Find where the given text appears and provide that cell's center as [x, y] coordinate. 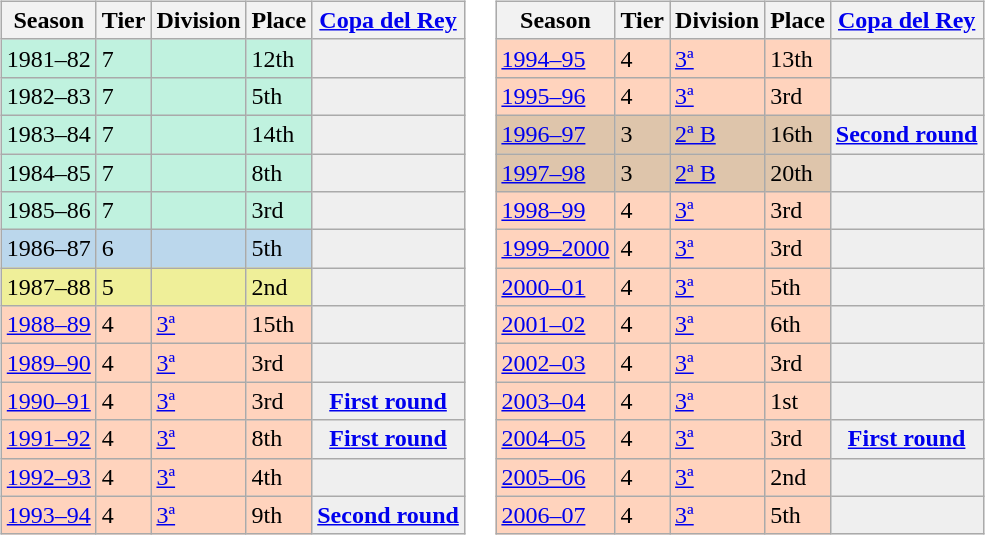
1998–99 [556, 211]
1983–84 [48, 134]
2006–07 [556, 515]
2004–05 [556, 439]
13th [798, 58]
1997–98 [556, 173]
1992–93 [48, 477]
6th [798, 325]
2001–02 [556, 325]
14th [279, 134]
1981–82 [48, 58]
4th [279, 477]
1996–97 [556, 134]
15th [279, 325]
1986–87 [48, 249]
1991–92 [48, 439]
1993–94 [48, 515]
1982–83 [48, 96]
1999–2000 [556, 249]
9th [279, 515]
20th [798, 173]
2005–06 [556, 477]
2000–01 [556, 287]
12th [279, 58]
16th [798, 134]
1994–95 [556, 58]
1990–91 [48, 401]
1st [798, 401]
1988–89 [48, 325]
1985–86 [48, 211]
1984–85 [48, 173]
5 [124, 287]
1995–96 [556, 96]
1989–90 [48, 363]
2002–03 [556, 363]
2003–04 [556, 401]
1987–88 [48, 287]
6 [124, 249]
